Scan for the cell matching the given text and deliver its (X, Y) coordinate at center. 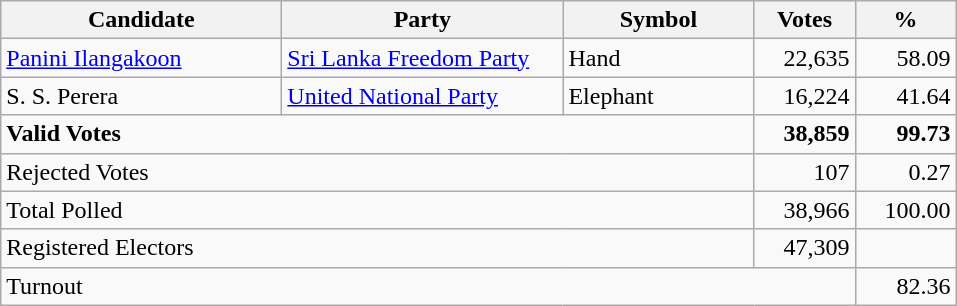
Votes (804, 20)
38,859 (804, 134)
Sri Lanka Freedom Party (422, 58)
22,635 (804, 58)
38,966 (804, 210)
% (906, 20)
Party (422, 20)
Symbol (658, 20)
Elephant (658, 96)
47,309 (804, 248)
Valid Votes (378, 134)
Panini Ilangakoon (142, 58)
99.73 (906, 134)
82.36 (906, 286)
Candidate (142, 20)
107 (804, 172)
41.64 (906, 96)
Total Polled (378, 210)
58.09 (906, 58)
S. S. Perera (142, 96)
United National Party (422, 96)
Rejected Votes (378, 172)
100.00 (906, 210)
Hand (658, 58)
16,224 (804, 96)
0.27 (906, 172)
Turnout (428, 286)
Registered Electors (378, 248)
